Capture the cell that displays the provided text and extract its (X, Y) central coordinate. 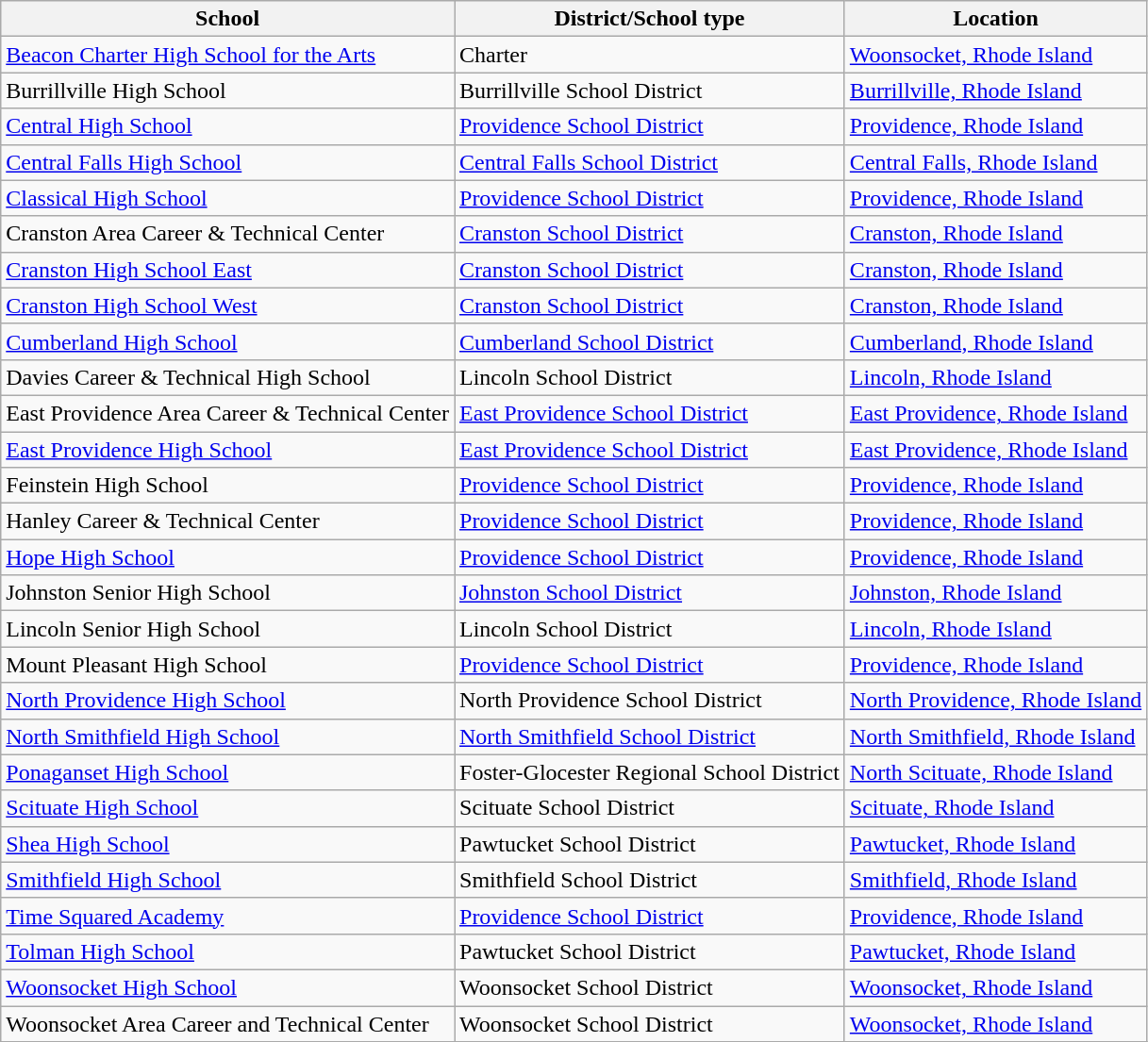
Classical High School (228, 198)
Time Squared Academy (228, 916)
Woonsocket Area Career and Technical Center (228, 1023)
Cranston High School West (228, 306)
North Providence School District (650, 701)
Scituate High School (228, 808)
Central Falls School District (650, 162)
School (228, 19)
Mount Pleasant High School (228, 665)
Burrillville High School (228, 91)
North Smithfield High School (228, 736)
Cumberland High School (228, 341)
Cranston High School East (228, 270)
Lincoln Senior High School (228, 629)
East Providence High School (228, 450)
Central Falls, Rhode Island (995, 162)
Woonsocket High School (228, 987)
Beacon Charter High School for the Arts (228, 55)
Cranston Area Career & Technical Center (228, 234)
Johnston Senior High School (228, 593)
East Providence Area Career & Technical Center (228, 413)
Smithfield School District (650, 880)
Location (995, 19)
North Providence, Rhode Island (995, 701)
Central High School (228, 126)
Scituate, Rhode Island (995, 808)
Cumberland School District (650, 341)
Smithfield High School (228, 880)
Burrillville School District (650, 91)
Smithfield, Rhode Island (995, 880)
Feinstein High School (228, 486)
Ponaganset High School (228, 772)
Cumberland, Rhode Island (995, 341)
Davies Career & Technical High School (228, 377)
Burrillville, Rhode Island (995, 91)
Johnston School District (650, 593)
North Smithfield, Rhode Island (995, 736)
Hanley Career & Technical Center (228, 521)
Central Falls High School (228, 162)
Shea High School (228, 844)
Charter (650, 55)
Johnston, Rhode Island (995, 593)
North Smithfield School District (650, 736)
District/School type (650, 19)
Foster-Glocester Regional School District (650, 772)
North Scituate, Rhode Island (995, 772)
Scituate School District (650, 808)
North Providence High School (228, 701)
Hope High School (228, 557)
Tolman High School (228, 951)
